Provide the [x, y] coordinate of the cell's center where the given text is located.  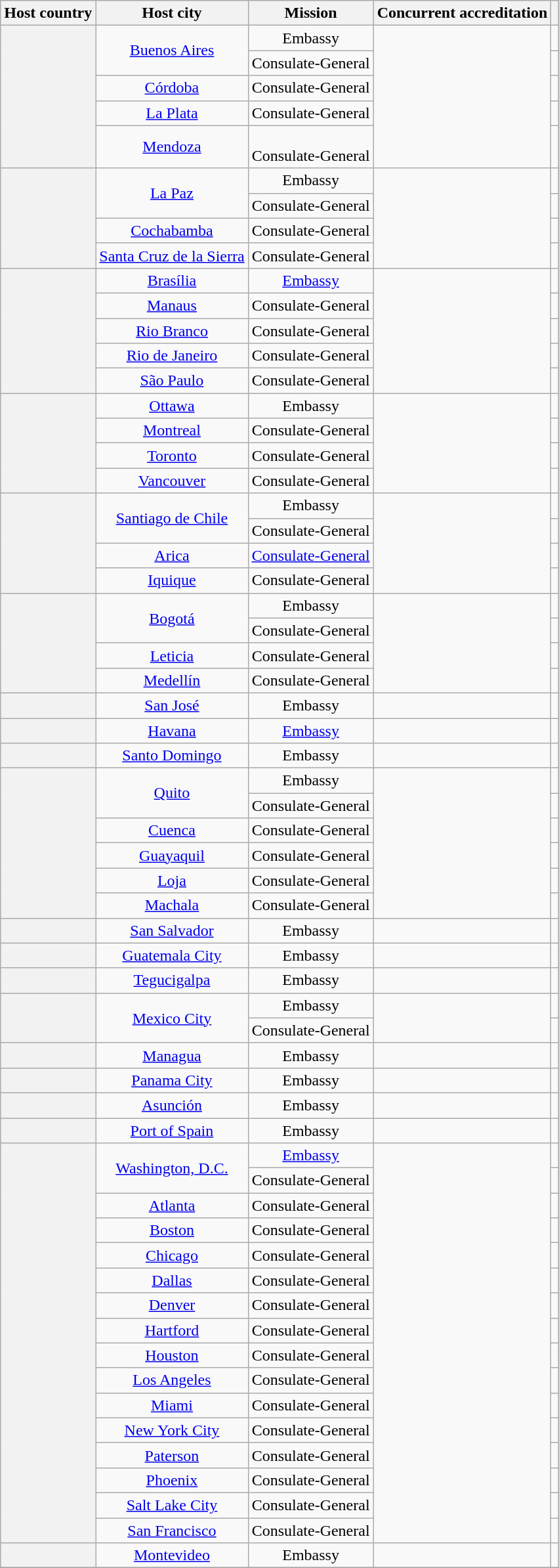
Brasília [172, 280]
Montreal [172, 431]
Concurrent accreditation [462, 13]
Denver [172, 1305]
Panama City [172, 1080]
Host country [49, 13]
Asunción [172, 1105]
Tegucigalpa [172, 980]
Santa Cruz de la Sierra [172, 255]
Bogotá [172, 618]
Loja [172, 881]
Vancouver [172, 481]
Hartford [172, 1330]
Medellín [172, 680]
Leticia [172, 655]
Buenos Aires [172, 51]
Rio de Janeiro [172, 356]
Iquique [172, 580]
Montevideo [172, 1556]
São Paulo [172, 381]
Ottawa [172, 406]
La Plata [172, 113]
Boston [172, 1230]
Cochabamba [172, 230]
Rio Branco [172, 330]
Chicago [172, 1255]
Mendoza [172, 147]
Washington, D.C. [172, 1168]
Guayaquil [172, 856]
Atlanta [172, 1206]
Toronto [172, 456]
Guatemala City [172, 955]
La Paz [172, 193]
Córdoba [172, 88]
Port of Spain [172, 1130]
Santiago de Chile [172, 518]
Cuenca [172, 831]
Dallas [172, 1280]
Paterson [172, 1455]
Havana [172, 731]
Mexico City [172, 1018]
Houston [172, 1355]
Phoenix [172, 1480]
Quito [172, 793]
Mission [311, 13]
San Salvador [172, 930]
San José [172, 705]
San Francisco [172, 1531]
Machala [172, 905]
Salt Lake City [172, 1505]
Arica [172, 555]
New York City [172, 1430]
Miami [172, 1405]
Santo Domingo [172, 756]
Manaus [172, 305]
Managua [172, 1055]
Host city [172, 13]
Los Angeles [172, 1380]
